Output the [X, Y] coordinate of the center of the cell containing the given text.  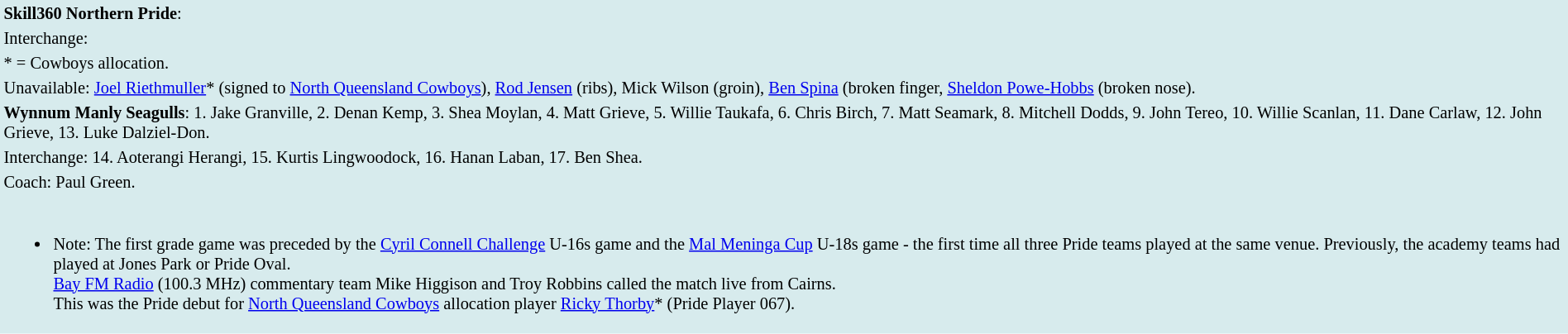
* = Cowboys allocation. [784, 63]
Interchange: [784, 38]
Interchange: 14. Aoterangi Herangi, 15. Kurtis Lingwoodock, 16. Hanan Laban, 17. Ben Shea. [784, 157]
Skill360 Northern Pride: [784, 13]
Coach: Paul Green. [784, 182]
